Return the (X, Y) coordinate for the center point of the cell that contains the specified text.  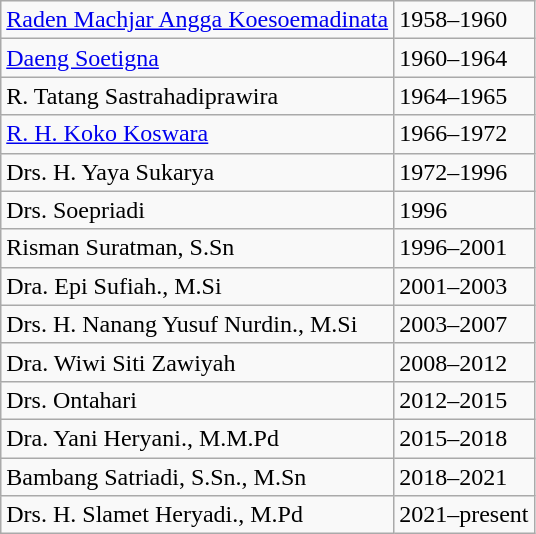
2001–2003 (464, 286)
Risman Suratman, S.Sn (198, 248)
R. H. Koko Koswara (198, 134)
R. Tatang Sastrahadiprawira (198, 96)
2018–2021 (464, 477)
1960–1964 (464, 58)
1964–1965 (464, 96)
Bambang Satriadi, S.Sn., M.Sn (198, 477)
Drs. Ontahari (198, 400)
1972–1996 (464, 172)
Drs. H. Nanang Yusuf Nurdin., M.Si (198, 324)
Dra. Yani Heryani., M.M.Pd (198, 438)
2021–present (464, 515)
Raden Machjar Angga Koesoemadinata (198, 20)
Dra. Wiwi Siti Zawiyah (198, 362)
Drs. Soepriadi (198, 210)
Dra. Epi Sufiah., M.Si (198, 286)
2008–2012 (464, 362)
1996 (464, 210)
1966–1972 (464, 134)
Daeng Soetigna (198, 58)
2015–2018 (464, 438)
Drs. H. Yaya Sukarya (198, 172)
2012–2015 (464, 400)
1996–2001 (464, 248)
Drs. H. Slamet Heryadi., M.Pd (198, 515)
2003–2007 (464, 324)
1958–1960 (464, 20)
